Scan for the cell matching the given text and deliver its [X, Y] coordinate at center. 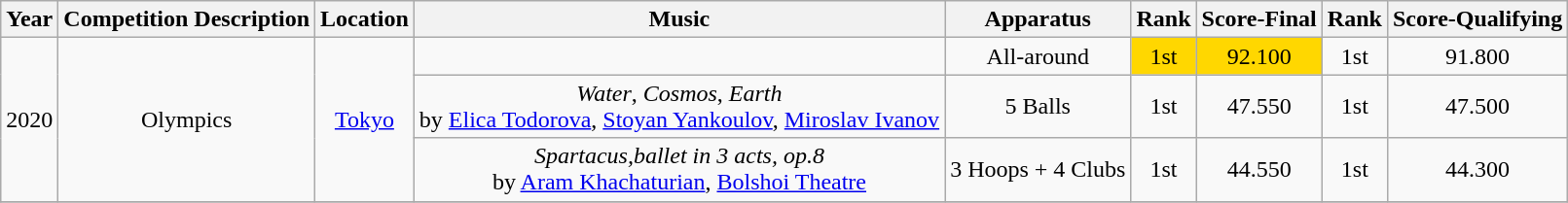
Apparatus [1038, 19]
44.550 [1259, 169]
Location [365, 19]
Water, Cosmos, Earth by Elica Todorova, Stoyan Yankoulov, Miroslav Ivanov [679, 107]
47.550 [1259, 107]
91.800 [1477, 56]
Score-Qualifying [1477, 19]
Music [679, 19]
3 Hoops + 4 Clubs [1038, 169]
Olympics [187, 119]
Year [29, 19]
44.300 [1477, 169]
All-around [1038, 56]
Tokyo [365, 119]
Score-Final [1259, 19]
2020 [29, 119]
Competition Description [187, 19]
Spartacus,ballet in 3 acts, op.8 by Aram Khachaturian, Bolshoi Theatre [679, 169]
5 Balls [1038, 107]
47.500 [1477, 107]
92.100 [1259, 56]
